Find where the given text appears and provide that cell's center as [x, y] coordinate. 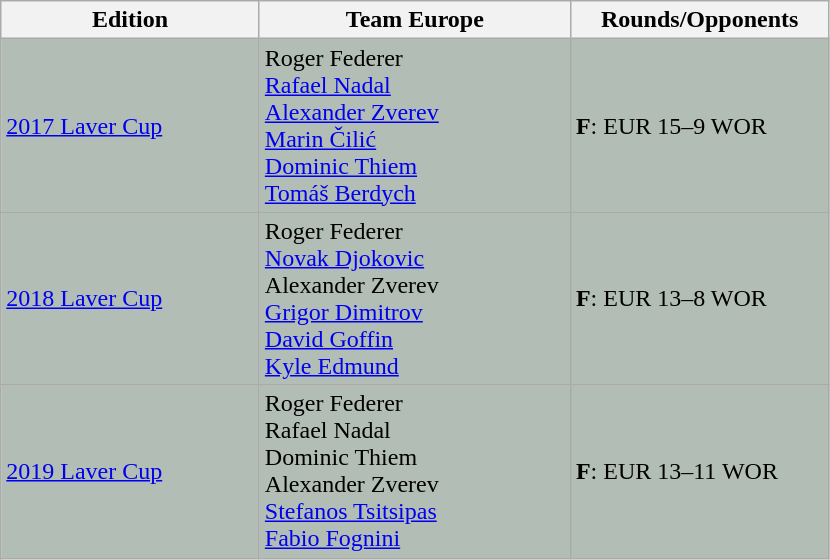
F: EUR 13–11 WOR [700, 472]
Rounds/Opponents [700, 20]
Roger Federer Novak Djokovic Alexander Zverev Grigor Dimitrov David Goffin Kyle Edmund [414, 298]
2019 Laver Cup [130, 472]
Roger Federer Rafael Nadal Alexander Zverev Marin Čilić Dominic Thiem Tomáš Berdych [414, 126]
2017 Laver Cup [130, 126]
F: EUR 15–9 WOR [700, 126]
Edition [130, 20]
F: EUR 13–8 WOR [700, 298]
2018 Laver Cup [130, 298]
Team Europe [414, 20]
Roger Federer Rafael Nadal Dominic Thiem Alexander Zverev Stefanos Tsitsipas Fabio Fognini [414, 472]
